Return the (X, Y) coordinate for the center point of the cell that contains the specified text.  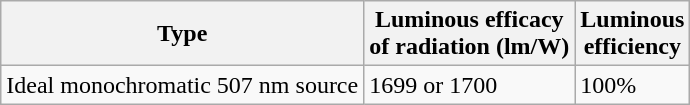
1699 or 1700 (470, 85)
100% (632, 85)
Luminousefficiency (632, 34)
Type (182, 34)
Ideal monochromatic 507 nm source (182, 85)
Luminous efficacyof radiation (lm/W) (470, 34)
